Search for the cell housing the specified text and yield its (x, y) center coordinate. 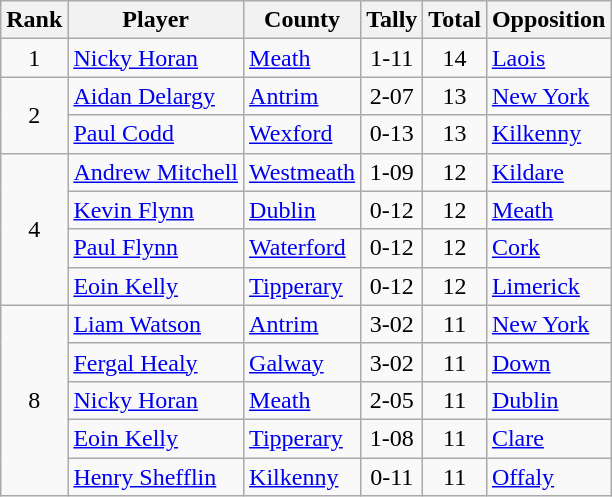
2-07 (392, 96)
Offaly (548, 477)
0-11 (392, 477)
Opposition (548, 20)
Liam Watson (156, 324)
4 (34, 229)
Rank (34, 20)
Henry Shefflin (156, 477)
Player (156, 20)
Laois (548, 58)
Down (548, 362)
Cork (548, 248)
14 (455, 58)
1-11 (392, 58)
8 (34, 400)
Aidan Delargy (156, 96)
Tally (392, 20)
1 (34, 58)
Paul Flynn (156, 248)
Fergal Healy (156, 362)
Galway (302, 362)
Paul Codd (156, 134)
1-09 (392, 172)
2 (34, 115)
Kildare (548, 172)
Waterford (302, 248)
County (302, 20)
2-05 (392, 400)
Westmeath (302, 172)
Wexford (302, 134)
Andrew Mitchell (156, 172)
Clare (548, 438)
Total (455, 20)
Limerick (548, 286)
Kevin Flynn (156, 210)
1-08 (392, 438)
0-13 (392, 134)
